Extract the [x, y] coordinate from the center of the cell holding the provided text.  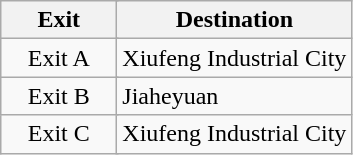
Exit C [59, 134]
Destination [234, 20]
Jiaheyuan [234, 96]
Exit [59, 20]
Exit B [59, 96]
Exit A [59, 58]
